Pinpoint the cell where the given text exists, returning its (X, Y) midpoint coordinate. 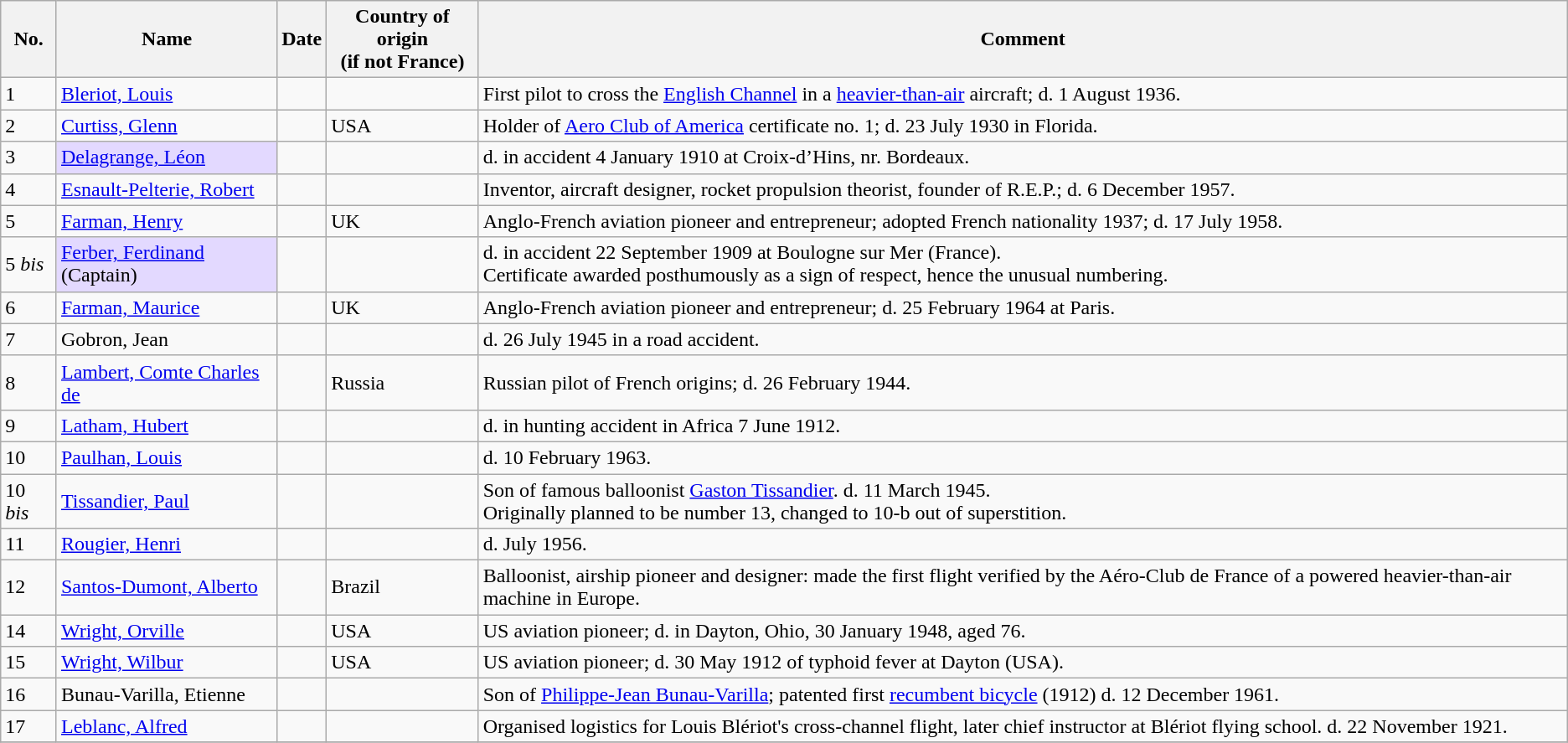
d. 10 February 1963. (1023, 457)
Anglo-French aviation pioneer and entrepreneur; d. 25 February 1964 at Paris. (1023, 307)
Russia (402, 382)
Wright, Orville (166, 631)
Tissandier, Paul (166, 501)
15 (28, 663)
16 (28, 694)
Holder of Aero Club of America certificate no. 1; d. 23 July 1930 in Florida. (1023, 126)
10 (28, 457)
Lambert, Comte Charles de (166, 382)
14 (28, 631)
d. in hunting accident in Africa 7 June 1912. (1023, 426)
Son of famous balloonist Gaston Tissandier. d. 11 March 1945.Originally planned to be number 13, changed to 10-b out of superstition. (1023, 501)
Balloonist, airship pioneer and designer: made the first flight verified by the Aéro-Club de France of a powered heavier-than-air machine in Europe. (1023, 588)
Date (302, 39)
Country of origin(if not France) (402, 39)
Name (166, 39)
d. in accident 4 January 1910 at Croix-d’Hins, nr. Bordeaux. (1023, 157)
Farman, Maurice (166, 307)
Leblanc, Alfred (166, 726)
Curtiss, Glenn (166, 126)
17 (28, 726)
Inventor, aircraft designer, rocket propulsion theorist, founder of R.E.P.; d. 6 December 1957. (1023, 189)
Paulhan, Louis (166, 457)
No. (28, 39)
Comment (1023, 39)
11 (28, 544)
d. 26 July 1945 in a road accident. (1023, 339)
Organised logistics for Louis Blériot's cross-channel flight, later chief instructor at Blériot flying school. d. 22 November 1921. (1023, 726)
Wright, Wilbur (166, 663)
US aviation pioneer; d. in Dayton, Ohio, 30 January 1948, aged 76. (1023, 631)
Rougier, Henri (166, 544)
US aviation pioneer; d. 30 May 1912 of typhoid fever at Dayton (USA). (1023, 663)
10 bis (28, 501)
2 (28, 126)
Russian pilot of French origins; d. 26 February 1944. (1023, 382)
9 (28, 426)
7 (28, 339)
Delagrange, Léon (166, 157)
6 (28, 307)
4 (28, 189)
12 (28, 588)
Brazil (402, 588)
Farman, Henry (166, 221)
8 (28, 382)
First pilot to cross the English Channel in a heavier-than-air aircraft; d. 1 August 1936. (1023, 94)
d. in accident 22 September 1909 at Boulogne sur Mer (France).Certificate awarded posthumously as a sign of respect, hence the unusual numbering. (1023, 265)
5 bis (28, 265)
Gobron, Jean (166, 339)
Anglo-French aviation pioneer and entrepreneur; adopted French nationality 1937; d. 17 July 1958. (1023, 221)
3 (28, 157)
d. July 1956. (1023, 544)
Son of Philippe-Jean Bunau-Varilla; patented first recumbent bicycle (1912) d. 12 December 1961. (1023, 694)
Bunau-Varilla, Etienne (166, 694)
1 (28, 94)
Ferber, Ferdinand (Captain) (166, 265)
Latham, Hubert (166, 426)
5 (28, 221)
Bleriot, Louis (166, 94)
Esnault-Pelterie, Robert (166, 189)
Santos-Dumont, Alberto (166, 588)
